Capture the cell that displays the provided text and extract its [x, y] central coordinate. 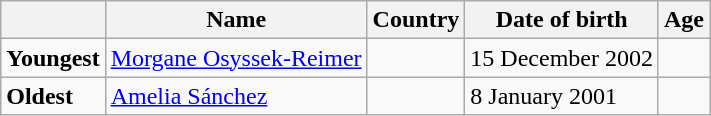
15 December 2002 [562, 58]
8 January 2001 [562, 96]
Date of birth [562, 20]
Youngest [53, 58]
Age [684, 20]
Amelia Sánchez [236, 96]
Name [236, 20]
Oldest [53, 96]
Country [416, 20]
Morgane Osyssek-Reimer [236, 58]
